Scan for the cell matching the given text and deliver its [x, y] coordinate at center. 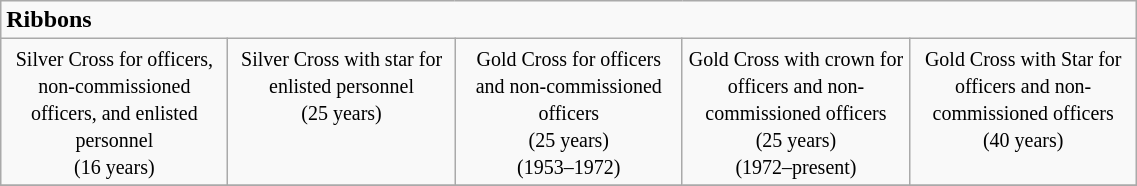
Ribbons [569, 20]
Gold Cross with crown for officers and non-commissioned officers(25 years) (1972–present) [796, 112]
Silver Cross for officers, non-commissioned officers, and enlisted personnel(16 years) [114, 112]
Gold Cross for officers and non-commissioned officers(25 years) (1953–1972) [568, 112]
Silver Cross with star for enlisted personnel(25 years) [342, 112]
Gold Cross with Star for officers and non-commissioned officers(40 years) [1024, 112]
